Provide the [X, Y] coordinate of the cell's center where the given text is located.  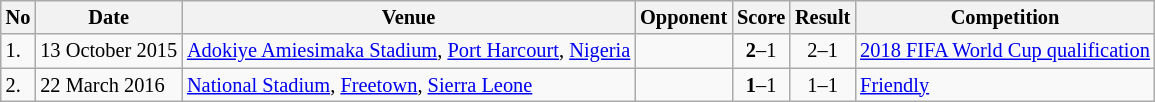
Friendly [1005, 85]
Score [761, 17]
1. [18, 51]
Result [822, 17]
Adokiye Amiesimaka Stadium, Port Harcourt, Nigeria [408, 51]
2018 FIFA World Cup qualification [1005, 51]
National Stadium, Freetown, Sierra Leone [408, 85]
2. [18, 85]
Competition [1005, 17]
Date [108, 17]
No [18, 17]
13 October 2015 [108, 51]
Venue [408, 17]
Opponent [684, 17]
22 March 2016 [108, 85]
